Detect which cell encompasses the target text, then output its [x, y] center coordinate. 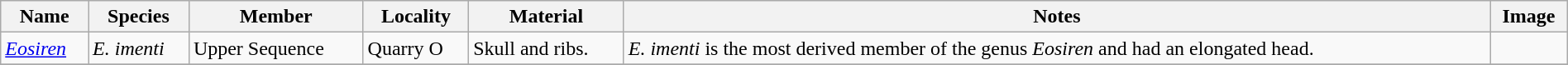
E. imenti [139, 48]
Image [1529, 17]
Locality [416, 17]
E. imenti is the most derived member of the genus Eosiren and had an elongated head. [1057, 48]
Upper Sequence [276, 48]
Quarry O [416, 48]
Eosiren [45, 48]
Material [547, 17]
Skull and ribs. [547, 48]
Name [45, 17]
Notes [1057, 17]
Member [276, 17]
Species [139, 17]
